Return the [X, Y] coordinate for the center point of the cell that contains the specified text.  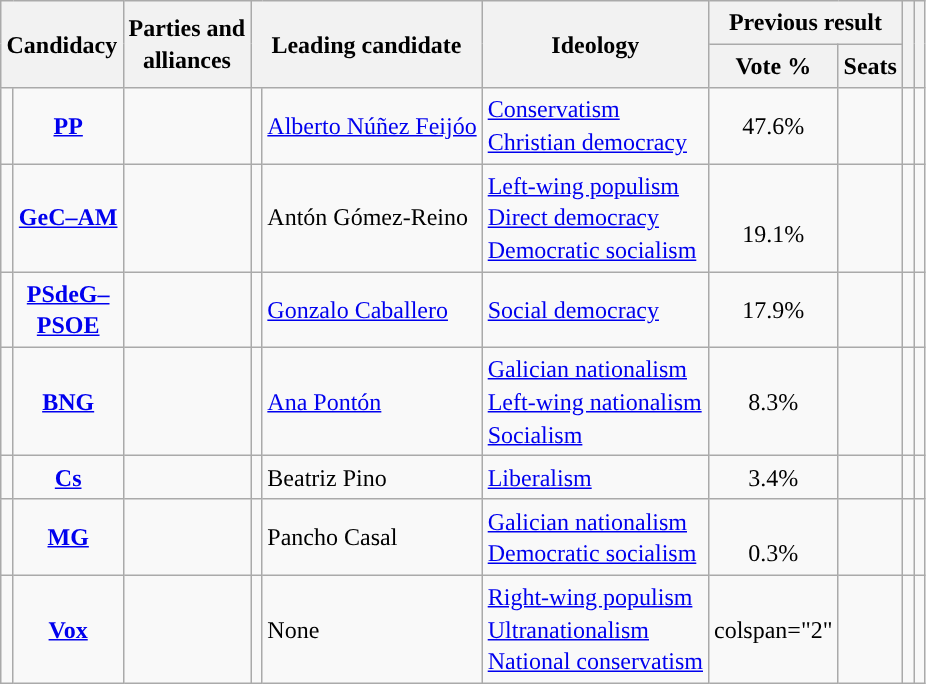
colspan="2" [774, 629]
PP [68, 126]
Liberalism [595, 478]
Vox [68, 629]
Pancho Casal [372, 537]
3.4% [774, 478]
Vote % [774, 66]
Gonzalo Caballero [372, 310]
Leading candidate [366, 44]
Parties andalliances [187, 44]
8.3% [774, 402]
PSdeG–PSOE [68, 310]
Galician nationalismDemocratic socialism [595, 537]
MG [68, 537]
Antón Gómez-Reino [372, 218]
Left-wing populismDirect democracyDemocratic socialism [595, 218]
GeC–AM [68, 218]
Candidacy [62, 44]
Previous result [806, 22]
None [372, 629]
Social democracy [595, 310]
Beatriz Pino [372, 478]
ConservatismChristian democracy [595, 126]
Alberto Núñez Feijóo [372, 126]
Right-wing populismUltranationalismNational conservatism [595, 629]
0.3% [774, 537]
Ana Pontón [372, 402]
BNG [68, 402]
47.6% [774, 126]
Galician nationalismLeft-wing nationalismSocialism [595, 402]
19.1% [774, 218]
17.9% [774, 310]
Seats [870, 66]
Cs [68, 478]
Ideology [595, 44]
